Capture the cell that displays the provided text and extract its (X, Y) central coordinate. 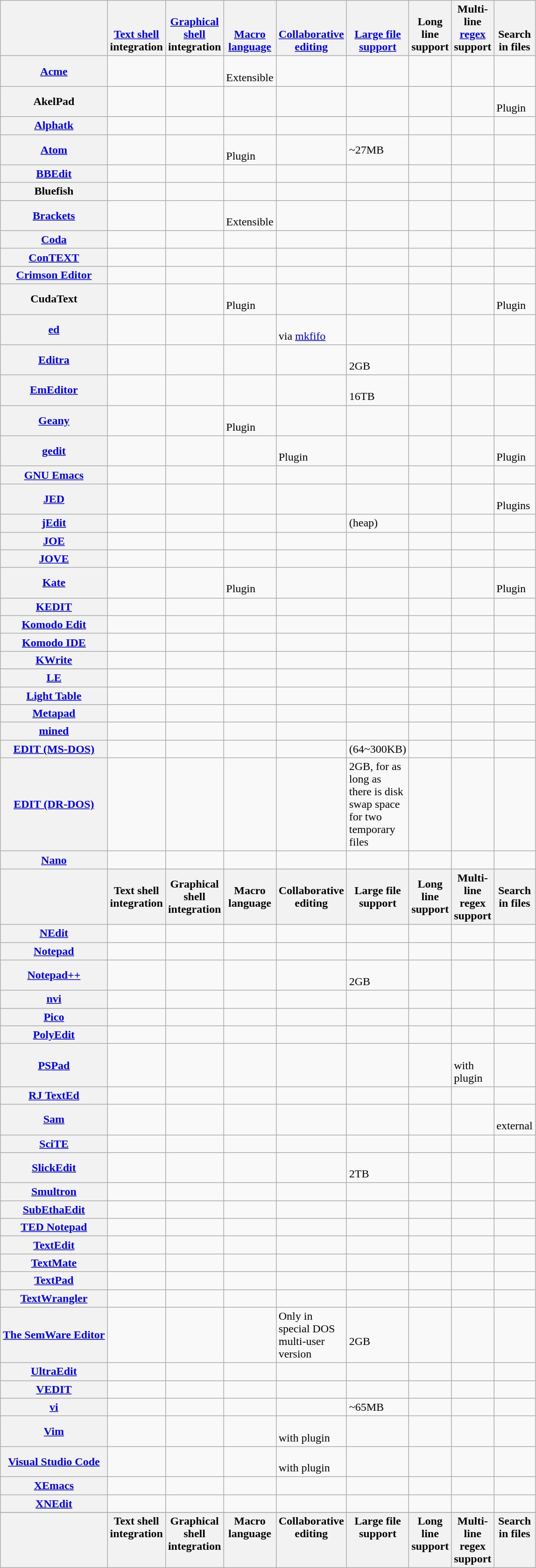
PSPad (54, 1065)
AkelPad (54, 102)
JED (54, 499)
Editra (54, 360)
(heap) (377, 523)
Kate (54, 582)
nvi (54, 999)
jEdit (54, 523)
2TB (377, 1168)
KWrite (54, 660)
16TB (377, 390)
UltraEdit (54, 1372)
SubEthaEdit (54, 1210)
NEdit (54, 933)
Notepad (54, 951)
via mkfifo (311, 329)
Crimson Editor (54, 275)
Brackets (54, 216)
JOVE (54, 559)
The SemWare Editor (54, 1335)
Nano (54, 860)
Smultron (54, 1192)
Komodo IDE (54, 642)
~27MB (377, 149)
ed (54, 329)
GNU Emacs (54, 475)
2GB, for as long as there is disk swap space for two temporary files (377, 805)
ConTEXT (54, 257)
PolyEdit (54, 1035)
LE (54, 678)
gedit (54, 451)
Vim (54, 1431)
EDIT (MS-DOS) (54, 749)
Light Table (54, 696)
SlickEdit (54, 1168)
Pico (54, 1017)
XEmacs (54, 1485)
Notepad++ (54, 975)
Visual Studio Code (54, 1462)
vi (54, 1407)
Only in special DOS multi-user version (311, 1335)
mined (54, 731)
Sam (54, 1119)
(64~300KB) (377, 749)
Geany (54, 421)
TextMate (54, 1263)
JOE (54, 541)
TextEdit (54, 1245)
Plugins (515, 499)
SciTE (54, 1144)
XNEdit (54, 1503)
TextPad (54, 1281)
EmEditor (54, 390)
BBEdit (54, 174)
Komodo Edit (54, 624)
Bluefish (54, 191)
Alphatk (54, 126)
RJ TextEd (54, 1095)
TextWrangler (54, 1298)
Coda (54, 239)
EDIT (DR-DOS) (54, 805)
external (515, 1119)
Acme (54, 71)
Metapad (54, 714)
~65MB (377, 1407)
KEDIT (54, 607)
CudaText (54, 299)
Atom (54, 149)
VEDIT (54, 1389)
TED Notepad (54, 1227)
